Find where the given text appears and provide that cell's center as (X, Y) coordinate. 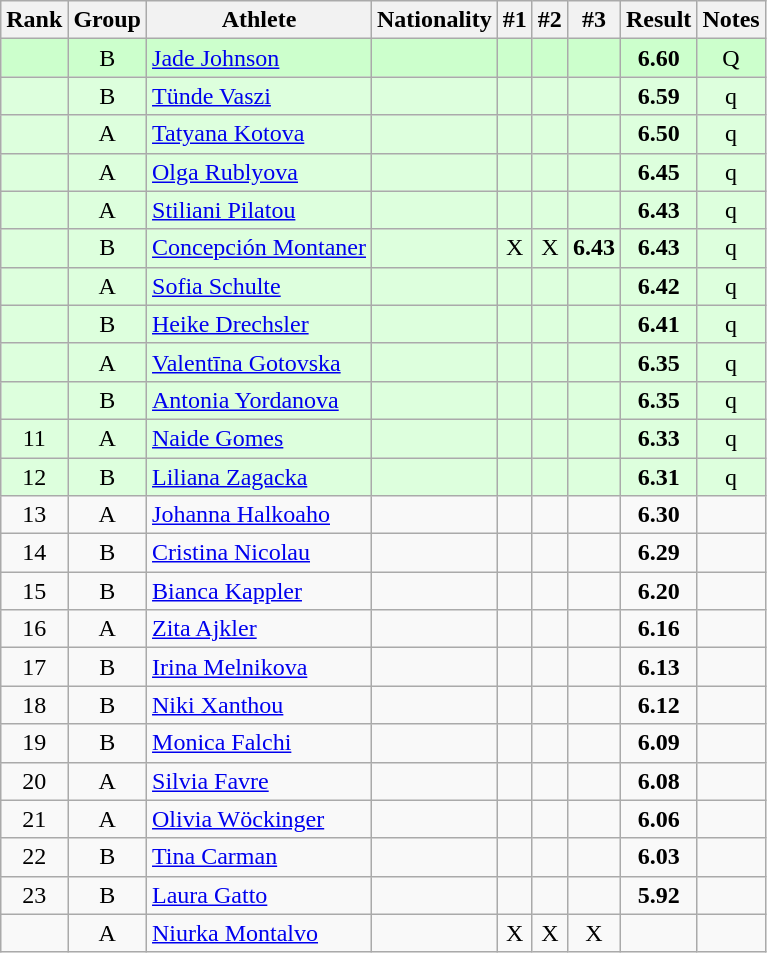
#3 (594, 20)
23 (34, 895)
Zita Ajkler (260, 629)
22 (34, 857)
Niurka Montalvo (260, 933)
Johanna Halkoaho (260, 515)
18 (34, 705)
16 (34, 629)
6.31 (658, 477)
Concepción Montaner (260, 248)
#2 (550, 20)
Silvia Favre (260, 781)
Rank (34, 20)
Sofia Schulte (260, 286)
14 (34, 553)
Niki Xanthou (260, 705)
17 (34, 667)
Q (731, 58)
Jade Johnson (260, 58)
11 (34, 438)
6.30 (658, 515)
Nationality (435, 20)
Stiliani Pilatou (260, 210)
15 (34, 591)
Tünde Vaszi (260, 96)
6.20 (658, 591)
Valentīna Gotovska (260, 362)
13 (34, 515)
Bianca Kappler (260, 591)
19 (34, 743)
6.16 (658, 629)
Tina Carman (260, 857)
Monica Falchi (260, 743)
6.59 (658, 96)
5.92 (658, 895)
Olga Rublyova (260, 172)
6.09 (658, 743)
Irina Melnikova (260, 667)
Naide Gomes (260, 438)
Antonia Yordanova (260, 400)
6.45 (658, 172)
6.13 (658, 667)
6.33 (658, 438)
#1 (514, 20)
Olivia Wöckinger (260, 819)
Liliana Zagacka (260, 477)
6.60 (658, 58)
6.29 (658, 553)
Notes (731, 20)
6.12 (658, 705)
Cristina Nicolau (260, 553)
Athlete (260, 20)
6.08 (658, 781)
Result (658, 20)
12 (34, 477)
Tatyana Kotova (260, 134)
6.41 (658, 324)
20 (34, 781)
6.50 (658, 134)
6.03 (658, 857)
Laura Gatto (260, 895)
Group (108, 20)
Heike Drechsler (260, 324)
21 (34, 819)
6.06 (658, 819)
6.42 (658, 286)
